Determine the (x, y) coordinate at the center of the cell enclosing the given text.  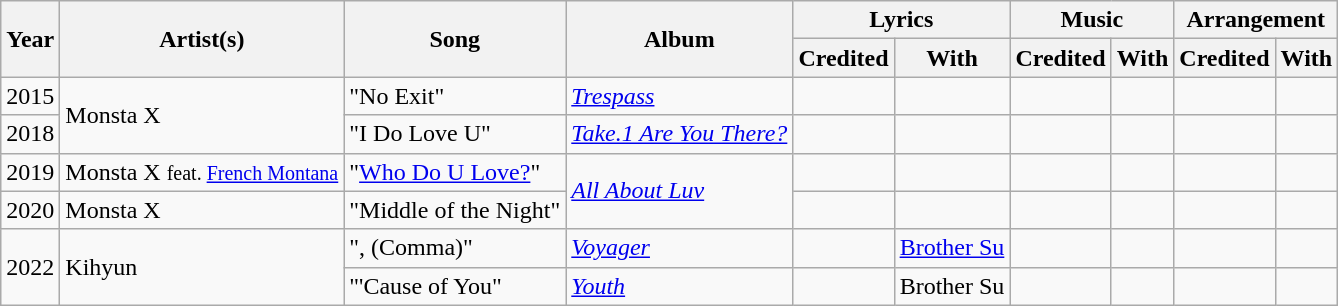
Song (455, 39)
Trespass (680, 96)
Lyrics (902, 20)
All About Luv (680, 191)
Artist(s) (202, 39)
Year (30, 39)
Kihyun (202, 267)
"No Exit" (455, 96)
Music (1092, 20)
Monsta X feat. French Montana (202, 172)
Take.1 Are You There? (680, 134)
"I Do Love U" (455, 134)
"'Cause of You" (455, 286)
2018 (30, 134)
"Middle of the Night" (455, 210)
2020 (30, 210)
2022 (30, 267)
Album (680, 39)
2015 (30, 96)
Arrangement (1256, 20)
", (Comma)" (455, 248)
Voyager (680, 248)
Youth (680, 286)
2019 (30, 172)
"Who Do U Love?" (455, 172)
